Locate the cell with the specified text and output its [X, Y] center coordinate. 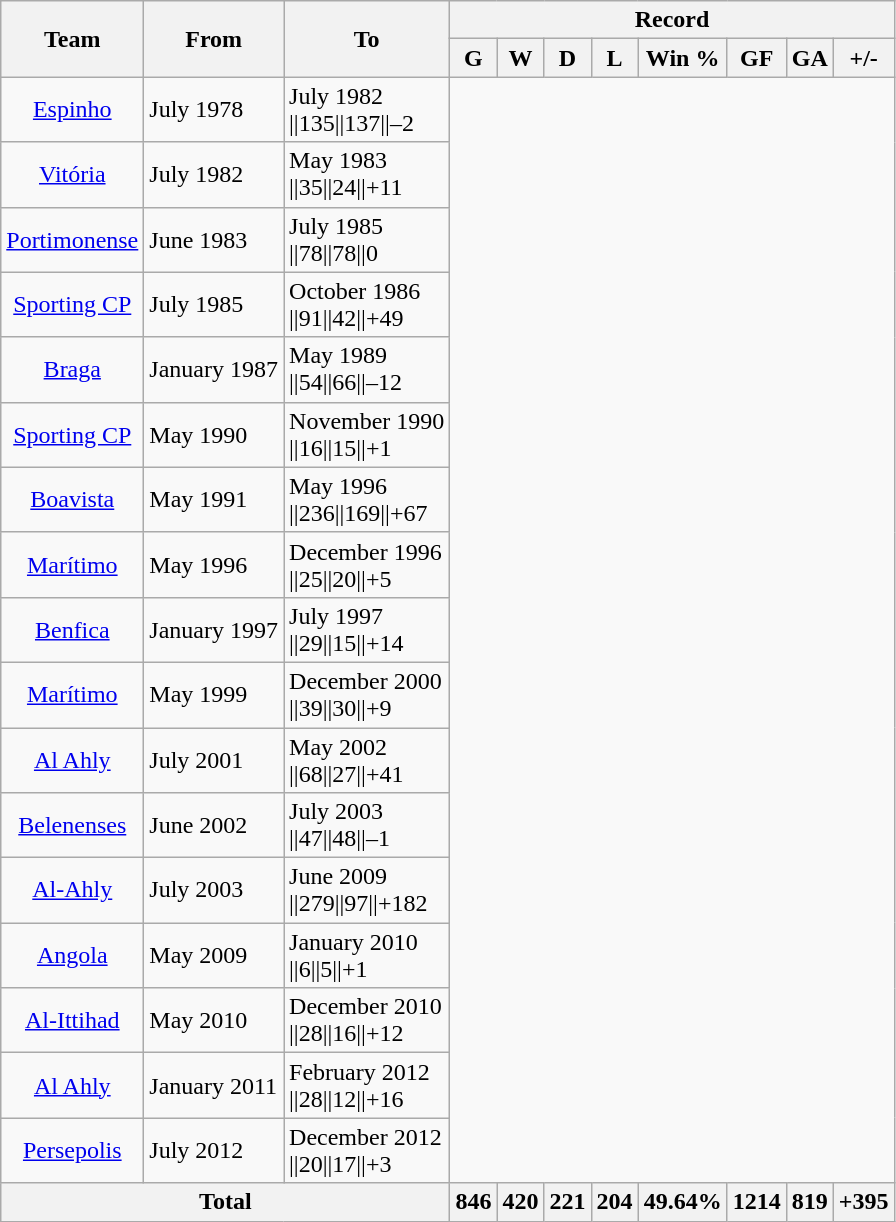
February 2012||28||12||+16 [367, 1086]
January 2010||6||5||+1 [367, 956]
Angola [72, 956]
846 [474, 1202]
June 2009||279||97||+182 [367, 890]
January 1997 [214, 630]
Vitória [72, 174]
July 1985 [214, 304]
L [614, 58]
December 2000||39||30||+9 [367, 694]
W [520, 58]
Record [672, 20]
July 1982 ||135||137||–2 [367, 110]
May 1991 [214, 500]
July 2001 [214, 760]
May 1996||236||169||+67 [367, 500]
204 [614, 1202]
June 2002 [214, 826]
+395 [864, 1202]
July 1978 [214, 110]
November 1990||16||15||+1 [367, 434]
To [367, 39]
420 [520, 1202]
May 1990 [214, 434]
Portimonense [72, 240]
May 2002||68||27||+41 [367, 760]
July 1985||78||78||0 [367, 240]
May 2009 [214, 956]
May 1989||54||66||–12 [367, 370]
January 1987 [214, 370]
Boavista [72, 500]
GF [756, 58]
Al-Ittihad [72, 1020]
May 1999 [214, 694]
D [568, 58]
Team [72, 39]
July 1982 [214, 174]
Belenenses [72, 826]
December 2010||28||16||+12 [367, 1020]
Al-Ahly [72, 890]
From [214, 39]
221 [568, 1202]
January 2011 [214, 1086]
October 1986||91||42||+49 [367, 304]
49.64% [682, 1202]
December 1996||25||20||+5 [367, 564]
+/- [864, 58]
1214 [756, 1202]
Persepolis [72, 1150]
May 1996 [214, 564]
Espinho [72, 110]
Benfica [72, 630]
May 1983 ||35||24||+11 [367, 174]
June 1983 [214, 240]
Total [226, 1202]
July 2003 [214, 890]
May 2010 [214, 1020]
819 [810, 1202]
July 2012 [214, 1150]
GA [810, 58]
July 1997||29||15||+14 [367, 630]
G [474, 58]
December 2012||20||17||+3 [367, 1150]
July 2003||47||48||–1 [367, 826]
Win % [682, 58]
Braga [72, 370]
